Scan for the cell matching the given text and deliver its [x, y] coordinate at center. 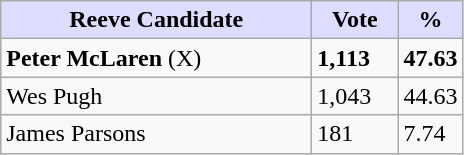
1,043 [355, 96]
1,113 [355, 58]
Wes Pugh [156, 96]
Reeve Candidate [156, 20]
% [430, 20]
47.63 [430, 58]
Vote [355, 20]
181 [355, 134]
7.74 [430, 134]
James Parsons [156, 134]
44.63 [430, 96]
Peter McLaren (X) [156, 58]
